Extract the (X, Y) coordinate from the center of the cell holding the provided text.  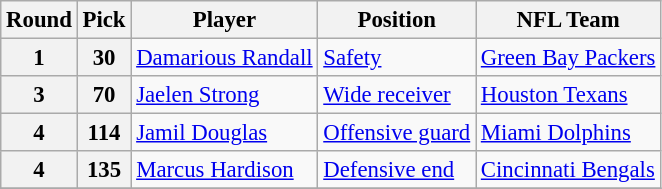
Pick (104, 20)
Safety (397, 58)
Damarious Randall (224, 58)
NFL Team (568, 20)
Offensive guard (397, 133)
114 (104, 133)
135 (104, 170)
70 (104, 95)
Round (39, 20)
Position (397, 20)
Miami Dolphins (568, 133)
Wide receiver (397, 95)
Player (224, 20)
1 (39, 58)
Defensive end (397, 170)
Green Bay Packers (568, 58)
Marcus Hardison (224, 170)
Cincinnati Bengals (568, 170)
Houston Texans (568, 95)
Jaelen Strong (224, 95)
3 (39, 95)
30 (104, 58)
Jamil Douglas (224, 133)
